Provide the [X, Y] coordinate of the cell's center where the given text is located.  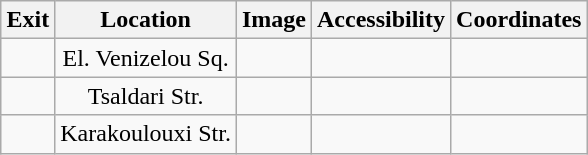
Karakoulouxi Str. [146, 134]
Coordinates [519, 20]
Accessibility [382, 20]
Exit [28, 20]
Location [146, 20]
Image [274, 20]
Tsaldari Str. [146, 96]
El. Venizelou Sq. [146, 58]
